Pinpoint the cell where the given text exists, returning its (x, y) midpoint coordinate. 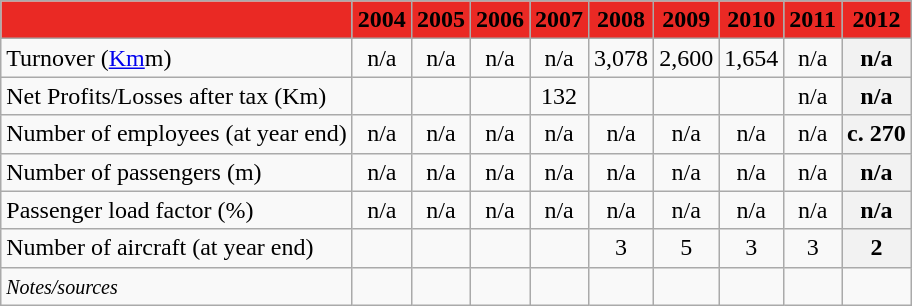
2004 (382, 20)
Net Profits/Losses after tax (Km) (177, 96)
Number of passengers (m) (177, 172)
132 (560, 96)
2005 (440, 20)
Number of aircraft (at year end) (177, 248)
Passenger load factor (%) (177, 210)
5 (686, 248)
2,600 (686, 58)
2011 (813, 20)
2006 (500, 20)
2 (877, 248)
2007 (560, 20)
1,654 (752, 58)
Turnover (Kmm) (177, 58)
2010 (752, 20)
3,078 (622, 58)
2008 (622, 20)
Number of employees (at year end) (177, 134)
Notes/sources (177, 286)
c. 270 (877, 134)
2009 (686, 20)
2012 (877, 20)
